Identify which cell holds the provided text, then report its [X, Y] central coordinate. 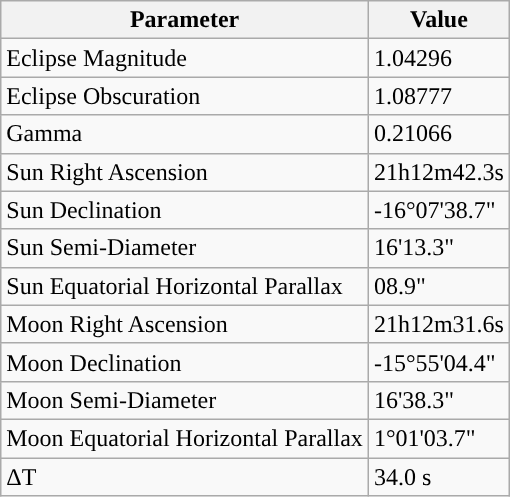
Eclipse Obscuration [185, 96]
Moon Semi-Diameter [185, 400]
1.08777 [438, 96]
1.04296 [438, 58]
0.21066 [438, 134]
Moon Declination [185, 362]
-15°55'04.4" [438, 362]
Value [438, 20]
08.9" [438, 286]
16'13.3" [438, 248]
21h12m31.6s [438, 324]
21h12m42.3s [438, 172]
Moon Equatorial Horizontal Parallax [185, 438]
Eclipse Magnitude [185, 58]
Sun Semi-Diameter [185, 248]
Sun Right Ascension [185, 172]
-16°07'38.7" [438, 210]
16'38.3" [438, 400]
ΔT [185, 477]
Moon Right Ascension [185, 324]
1°01'03.7" [438, 438]
Sun Equatorial Horizontal Parallax [185, 286]
Sun Declination [185, 210]
Gamma [185, 134]
34.0 s [438, 477]
Parameter [185, 20]
